Extract the (x, y) coordinate from the center of the cell holding the provided text.  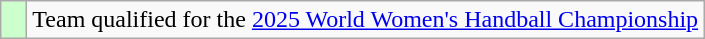
Team qualified for the 2025 World Women's Handball Championship (366, 20)
